Detect which cell encompasses the target text, then output its (x, y) center coordinate. 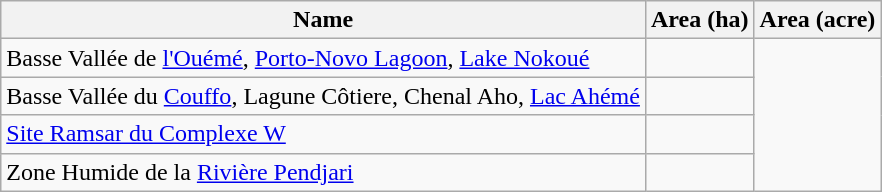
Area (acre) (818, 20)
Basse Vallée du Couffo, Lagune Côtiere, Chenal Aho, Lac Ahémé (324, 96)
Zone Humide de la Rivière Pendjari (324, 172)
Area (ha) (700, 20)
Name (324, 20)
Site Ramsar du Complexe W (324, 134)
Basse Vallée de l'Ouémé, Porto-Novo Lagoon, Lake Nokoué (324, 58)
